From the cell containing the given text, extract its center point as (X, Y) coordinate. 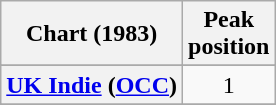
UK Indie (OCC) (92, 85)
1 (229, 85)
Peakposition (229, 34)
Chart (1983) (92, 34)
